Return [x, y] of the center of cell containing provided text 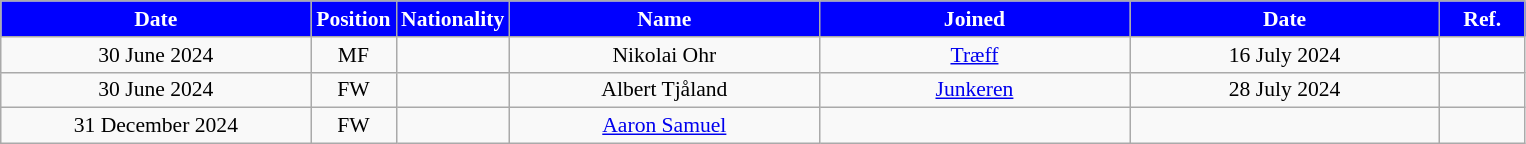
Position [354, 19]
28 July 2024 [1285, 90]
Nikolai Ohr [664, 55]
Træff [974, 55]
Albert Tjåland [664, 90]
Junkeren [974, 90]
Ref. [1482, 19]
Joined [974, 19]
16 July 2024 [1285, 55]
Name [664, 19]
Aaron Samuel [664, 126]
MF [354, 55]
31 December 2024 [156, 126]
Nationality [452, 19]
